Return the [X, Y] coordinate for the center point of the cell that contains the specified text.  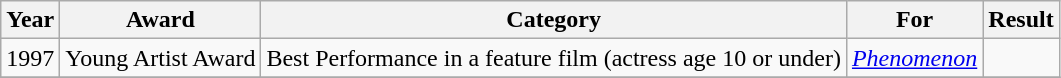
Young Artist Award [160, 58]
Category [554, 20]
Result [1021, 20]
Phenomenon [914, 58]
Year [30, 20]
Award [160, 20]
1997 [30, 58]
Best Performance in a feature film (actress age 10 or under) [554, 58]
For [914, 20]
